Locate the cell with the specified text and output its [X, Y] center coordinate. 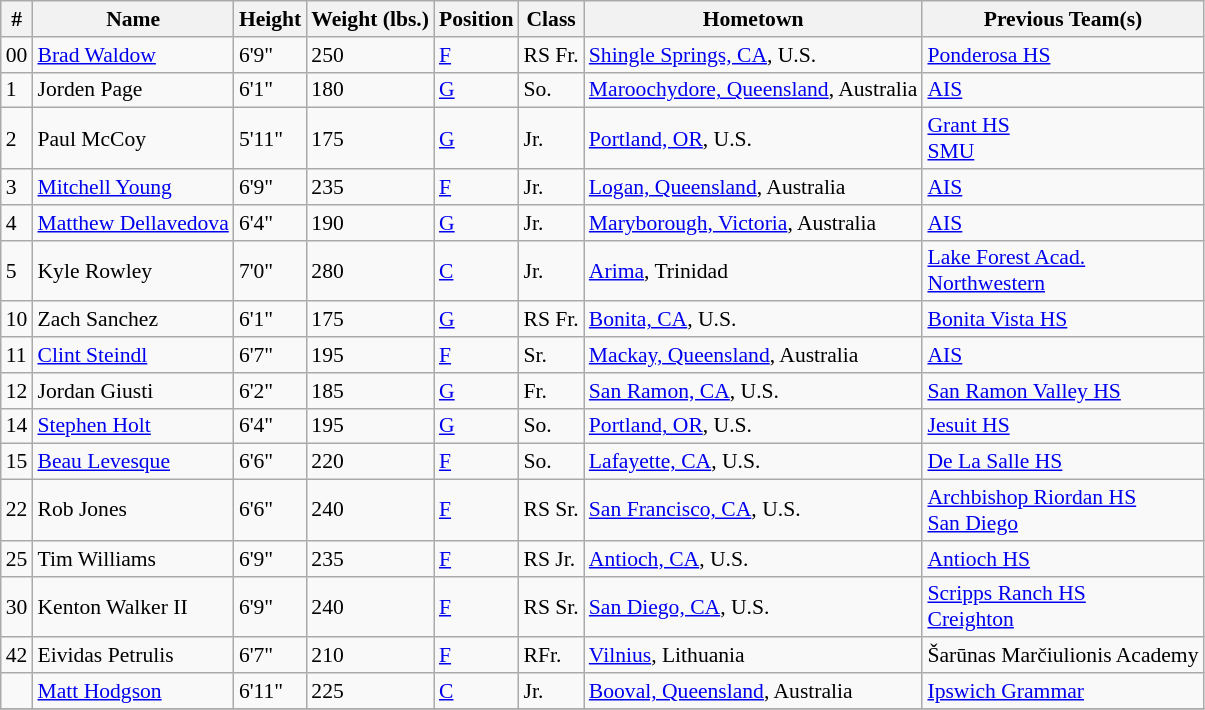
25 [17, 559]
11 [17, 355]
Jordan Giusti [132, 391]
22 [17, 510]
Matt Hodgson [132, 691]
Shingle Springs, CA, U.S. [754, 55]
Name [132, 19]
Height [270, 19]
Tim Williams [132, 559]
Zach Sanchez [132, 320]
Ipswich Grammar [1062, 691]
Fr. [550, 391]
190 [370, 223]
14 [17, 426]
Brad Waldow [132, 55]
3 [17, 187]
220 [370, 462]
12 [17, 391]
180 [370, 90]
Lafayette, CA, U.S. [754, 462]
Weight (lbs.) [370, 19]
Bonita Vista HS [1062, 320]
1 [17, 90]
30 [17, 606]
Class [550, 19]
Mackay, Queensland, Australia [754, 355]
Beau Levesque [132, 462]
Rob Jones [132, 510]
RFr. [550, 656]
Antioch, CA, U.S. [754, 559]
Booval, Queensland, Australia [754, 691]
10 [17, 320]
42 [17, 656]
Jesuit HS [1062, 426]
San Diego, CA, U.S. [754, 606]
Sr. [550, 355]
Maryborough, Victoria, Australia [754, 223]
Matthew Dellavedova [132, 223]
San Francisco, CA, U.S. [754, 510]
Paul McCoy [132, 138]
00 [17, 55]
Maroochydore, Queensland, Australia [754, 90]
6'11" [270, 691]
Logan, Queensland, Australia [754, 187]
De La Salle HS [1062, 462]
Jorden Page [132, 90]
# [17, 19]
Mitchell Young [132, 187]
280 [370, 270]
Antioch HS [1062, 559]
San Ramon, CA, U.S. [754, 391]
Archbishop Riordan HSSan Diego [1062, 510]
Bonita, CA, U.S. [754, 320]
Lake Forest Acad.Northwestern [1062, 270]
250 [370, 55]
185 [370, 391]
Arima, Trinidad [754, 270]
210 [370, 656]
Clint Steindl [132, 355]
Scripps Ranch HSCreighton [1062, 606]
Eividas Petrulis [132, 656]
5'11" [270, 138]
225 [370, 691]
15 [17, 462]
Kyle Rowley [132, 270]
Ponderosa HS [1062, 55]
Position [476, 19]
San Ramon Valley HS [1062, 391]
5 [17, 270]
Vilnius, Lithuania [754, 656]
Stephen Holt [132, 426]
7'0" [270, 270]
6'2" [270, 391]
Kenton Walker II [132, 606]
Previous Team(s) [1062, 19]
Grant HSSMU [1062, 138]
Hometown [754, 19]
Šarūnas Marčiulionis Academy [1062, 656]
2 [17, 138]
4 [17, 223]
RS Jr. [550, 559]
